Return the (X, Y) coordinate for the center point of the cell that contains the specified text.  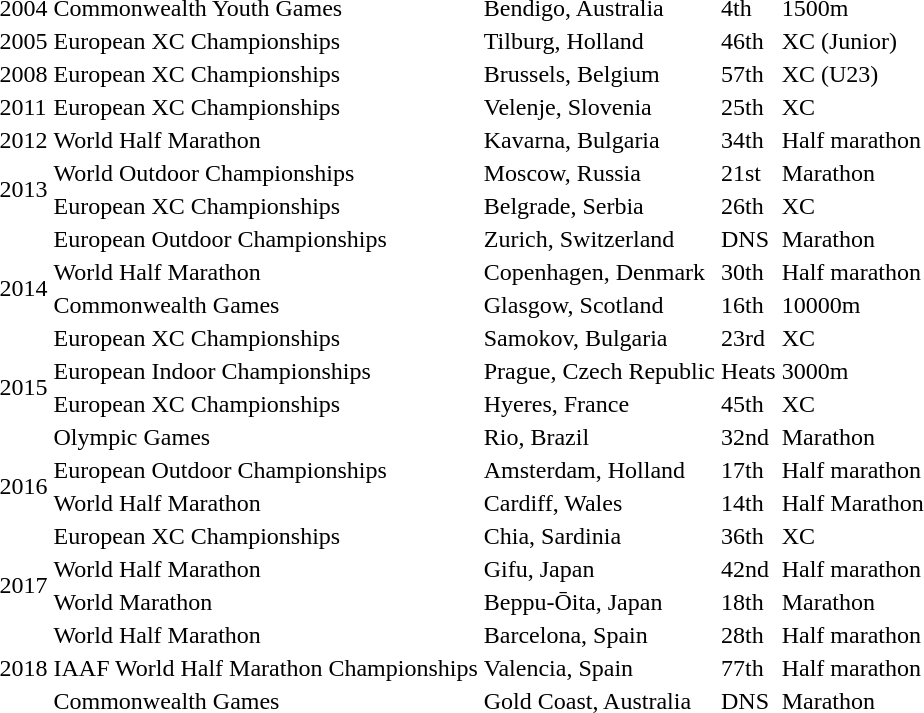
Kavarna, Bulgaria (599, 140)
Belgrade, Serbia (599, 206)
World Marathon (266, 602)
Chia, Sardinia (599, 536)
25th (749, 107)
46th (749, 41)
Glasgow, Scotland (599, 305)
14th (749, 503)
Olympic Games (266, 437)
Cardiff, Wales (599, 503)
17th (749, 470)
Velenje, Slovenia (599, 107)
Valencia, Spain (599, 668)
Prague, Czech Republic (599, 371)
Tilburg, Holland (599, 41)
Samokov, Bulgaria (599, 338)
Heats (749, 371)
16th (749, 305)
32nd (749, 437)
57th (749, 74)
Rio, Brazil (599, 437)
Brussels, Belgium (599, 74)
DNS (749, 239)
34th (749, 140)
World Outdoor Championships (266, 173)
European Indoor Championships (266, 371)
28th (749, 635)
Beppu-Ōita, Japan (599, 602)
77th (749, 668)
18th (749, 602)
Zurich, Switzerland (599, 239)
Gifu, Japan (599, 569)
42nd (749, 569)
45th (749, 404)
Copenhagen, Denmark (599, 272)
IAAF World Half Marathon Championships (266, 668)
Amsterdam, Holland (599, 470)
23rd (749, 338)
Hyeres, France (599, 404)
36th (749, 536)
Moscow, Russia (599, 173)
21st (749, 173)
26th (749, 206)
Commonwealth Games (266, 305)
30th (749, 272)
Barcelona, Spain (599, 635)
